Find where the given text appears and provide that cell's center as [x, y] coordinate. 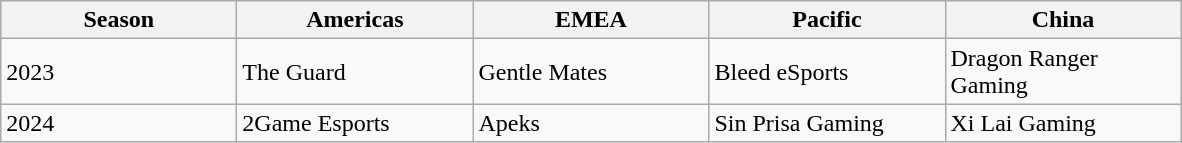
2Game Esports [355, 123]
China [1063, 20]
Pacific [827, 20]
Sin Prisa Gaming [827, 123]
2024 [119, 123]
Apeks [591, 123]
2023 [119, 72]
Gentle Mates [591, 72]
Season [119, 20]
Dragon Ranger Gaming [1063, 72]
Xi Lai Gaming [1063, 123]
Americas [355, 20]
EMEA [591, 20]
Bleed eSports [827, 72]
The Guard [355, 72]
